Return (x, y) of the center of cell containing provided text 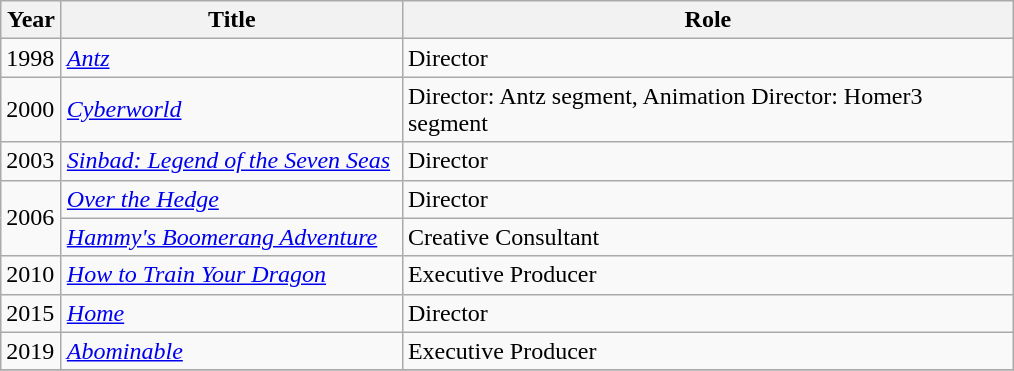
Role (708, 20)
2003 (32, 161)
2000 (32, 110)
1998 (32, 58)
Abominable (232, 351)
Sinbad: Legend of the Seven Seas (232, 161)
2019 (32, 351)
Cyberworld (232, 110)
Hammy's Boomerang Adventure (232, 237)
2010 (32, 275)
2006 (32, 218)
Antz (232, 58)
2015 (32, 313)
Home (232, 313)
Director: Antz segment, Animation Director: Homer3 segment (708, 110)
Title (232, 20)
Creative Consultant (708, 237)
Year (32, 20)
How to Train Your Dragon (232, 275)
Over the Hedge (232, 199)
